Scan for the cell matching the given text and deliver its (X, Y) coordinate at center. 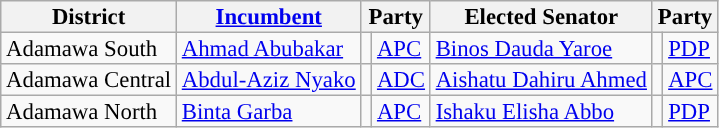
Ishaku Elisha Abbo (541, 112)
Ahmad Abubakar (268, 49)
Binta Garba (268, 112)
Adamawa South (89, 49)
Adamawa North (89, 112)
Binos Dauda Yaroe (541, 49)
Abdul-Aziz Nyako (268, 80)
Elected Senator (541, 17)
ADC (402, 80)
Incumbent (268, 17)
District (89, 17)
Adamawa Central (89, 80)
Aishatu Dahiru Ahmed (541, 80)
